For the text-containing cell, return its midpoint in (X, Y) coordinate format. 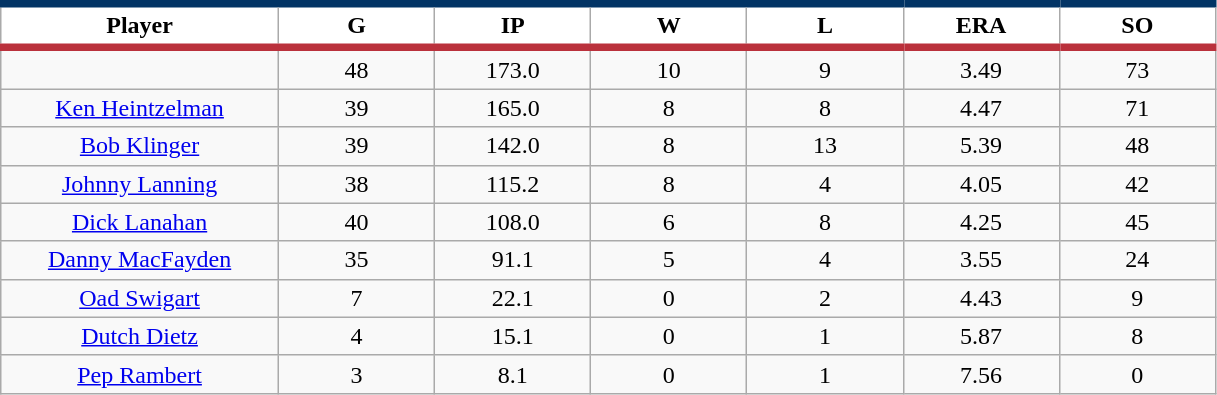
4.25 (981, 222)
42 (1137, 184)
Player (140, 26)
2 (825, 298)
4.47 (981, 108)
22.1 (513, 298)
40 (356, 222)
91.1 (513, 260)
3.55 (981, 260)
7.56 (981, 374)
15.1 (513, 336)
Bob Klinger (140, 146)
24 (1137, 260)
108.0 (513, 222)
Pep Rambert (140, 374)
142.0 (513, 146)
13 (825, 146)
Oad Swigart (140, 298)
73 (1137, 68)
165.0 (513, 108)
7 (356, 298)
8.1 (513, 374)
38 (356, 184)
G (356, 26)
W (669, 26)
5.39 (981, 146)
Johnny Lanning (140, 184)
IP (513, 26)
SO (1137, 26)
Dutch Dietz (140, 336)
4.05 (981, 184)
Dick Lanahan (140, 222)
L (825, 26)
3 (356, 374)
35 (356, 260)
5 (669, 260)
45 (1137, 222)
ERA (981, 26)
Ken Heintzelman (140, 108)
3.49 (981, 68)
Danny MacFayden (140, 260)
10 (669, 68)
4.43 (981, 298)
5.87 (981, 336)
173.0 (513, 68)
6 (669, 222)
115.2 (513, 184)
71 (1137, 108)
